Scan for the cell matching the given text and deliver its [x, y] coordinate at center. 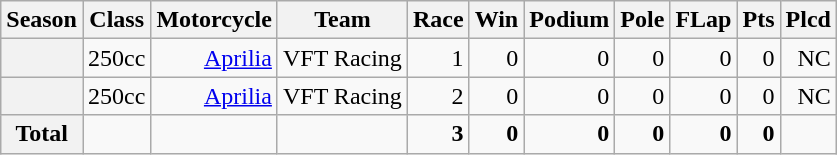
Total [42, 134]
Class [116, 20]
3 [438, 134]
Podium [570, 20]
Race [438, 20]
2 [438, 96]
Team [342, 20]
Season [42, 20]
Pts [758, 20]
1 [438, 58]
Motorcycle [214, 20]
Win [496, 20]
Plcd [808, 20]
Pole [642, 20]
FLap [704, 20]
